Output the [x, y] coordinate of the center of the cell containing the given text.  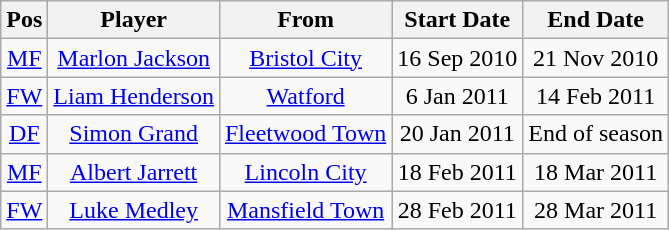
28 Mar 2011 [596, 210]
Simon Grand [134, 134]
21 Nov 2010 [596, 58]
Liam Henderson [134, 96]
DF [24, 134]
28 Feb 2011 [458, 210]
End Date [596, 20]
18 Mar 2011 [596, 172]
Start Date [458, 20]
16 Sep 2010 [458, 58]
20 Jan 2011 [458, 134]
Watford [305, 96]
14 Feb 2011 [596, 96]
Luke Medley [134, 210]
From [305, 20]
Bristol City [305, 58]
Marlon Jackson [134, 58]
End of season [596, 134]
Player [134, 20]
Lincoln City [305, 172]
Pos [24, 20]
6 Jan 2011 [458, 96]
18 Feb 2011 [458, 172]
Mansfield Town [305, 210]
Albert Jarrett [134, 172]
Fleetwood Town [305, 134]
